Find where the given text appears and provide that cell's center as (X, Y) coordinate. 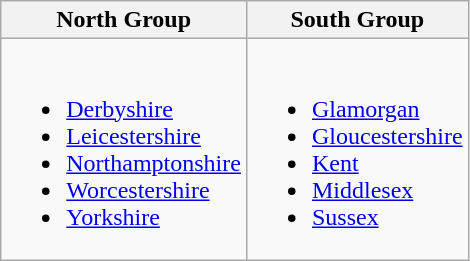
North Group (124, 20)
GlamorganGloucestershireKentMiddlesexSussex (357, 150)
South Group (357, 20)
DerbyshireLeicestershireNorthamptonshireWorcestershireYorkshire (124, 150)
